Return [X, Y] of the center of cell containing provided text 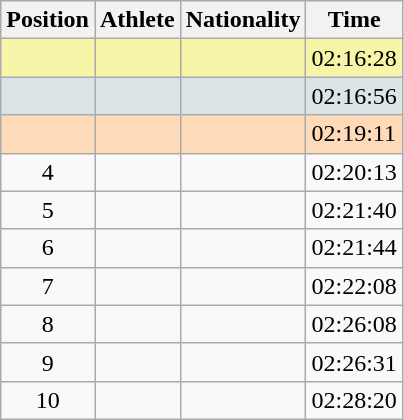
Athlete [137, 20]
02:26:31 [354, 362]
02:16:56 [354, 96]
7 [48, 286]
8 [48, 324]
02:22:08 [354, 286]
02:21:40 [354, 210]
02:26:08 [354, 324]
02:21:44 [354, 248]
02:16:28 [354, 58]
6 [48, 248]
Nationality [243, 20]
02:19:11 [354, 134]
10 [48, 400]
5 [48, 210]
Time [354, 20]
9 [48, 362]
4 [48, 172]
02:28:20 [354, 400]
Position [48, 20]
02:20:13 [354, 172]
